Identify which cell holds the provided text, then report its [X, Y] central coordinate. 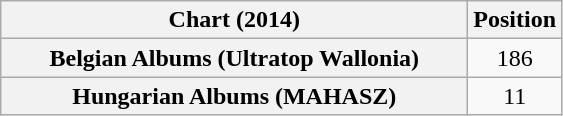
Chart (2014) [234, 20]
Hungarian Albums (MAHASZ) [234, 96]
186 [515, 58]
11 [515, 96]
Position [515, 20]
Belgian Albums (Ultratop Wallonia) [234, 58]
